Determine the (X, Y) coordinate at the center of the cell enclosing the given text.  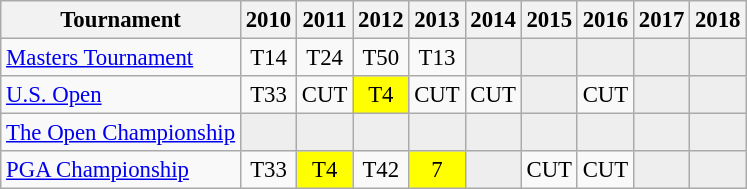
PGA Championship (121, 170)
T13 (437, 58)
2018 (718, 20)
The Open Championship (121, 133)
T42 (381, 170)
U.S. Open (121, 95)
Tournament (121, 20)
Masters Tournament (121, 58)
2016 (605, 20)
T24 (325, 58)
2015 (549, 20)
2013 (437, 20)
7 (437, 170)
T14 (268, 58)
T50 (381, 58)
2014 (493, 20)
2011 (325, 20)
2010 (268, 20)
2012 (381, 20)
2017 (661, 20)
